Identify which cell holds the provided text, then report its [x, y] central coordinate. 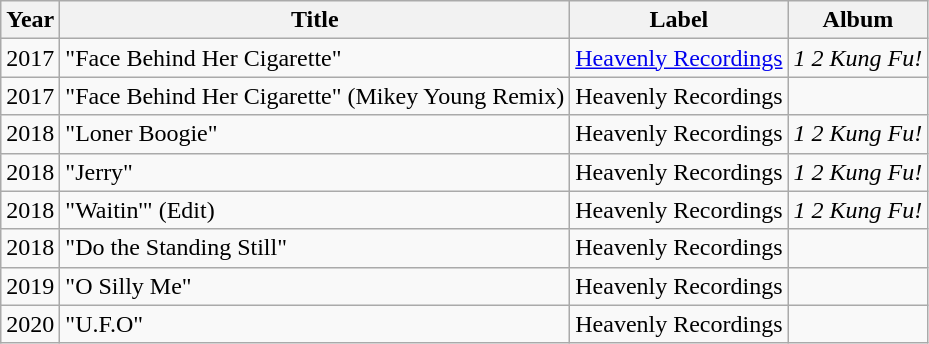
"Face Behind Her Cigarette" (Mikey Young Remix) [315, 96]
2020 [30, 324]
"Do the Standing Still" [315, 248]
Album [858, 20]
"Waitin'" (Edit) [315, 210]
2019 [30, 286]
"Loner Boogie" [315, 134]
"U.F.O" [315, 324]
"Jerry" [315, 172]
"Face Behind Her Cigarette" [315, 58]
Year [30, 20]
Title [315, 20]
"O Silly Me" [315, 286]
Label [679, 20]
